Detect which cell encompasses the target text, then output its (x, y) center coordinate. 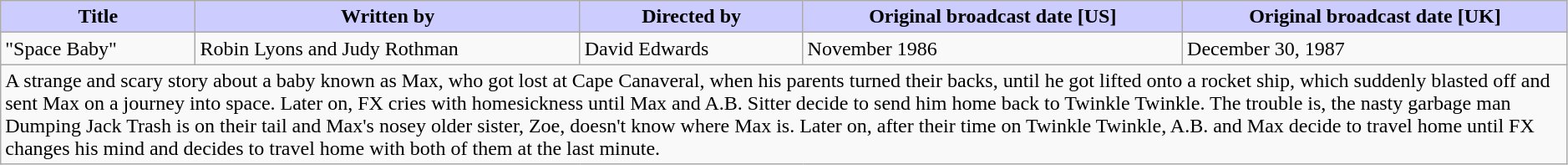
"Space Baby" (99, 49)
David Edwards (692, 49)
Written by (388, 17)
Robin Lyons and Judy Rothman (388, 49)
Directed by (692, 17)
December 30, 1987 (1375, 49)
November 1986 (992, 49)
Title (99, 17)
Original broadcast date [US] (992, 17)
Original broadcast date [UK] (1375, 17)
